Output the [x, y] coordinate of the center of the cell containing the given text.  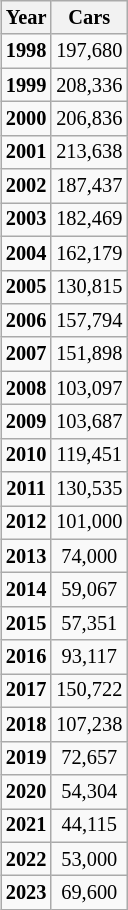
206,836 [89, 119]
197,680 [89, 51]
2003 [26, 220]
150,722 [89, 691]
72,657 [89, 758]
2001 [26, 152]
2006 [26, 321]
2020 [26, 792]
2022 [26, 859]
1998 [26, 51]
101,000 [89, 523]
182,469 [89, 220]
162,179 [89, 253]
53,000 [89, 859]
2013 [26, 556]
2007 [26, 354]
2012 [26, 523]
2021 [26, 825]
74,000 [89, 556]
2005 [26, 287]
2023 [26, 893]
2004 [26, 253]
2019 [26, 758]
103,687 [89, 422]
2010 [26, 455]
1999 [26, 85]
54,304 [89, 792]
93,117 [89, 657]
151,898 [89, 354]
213,638 [89, 152]
59,067 [89, 590]
44,115 [89, 825]
2011 [26, 489]
2016 [26, 657]
57,351 [89, 624]
69,600 [89, 893]
2014 [26, 590]
2002 [26, 186]
2008 [26, 388]
2009 [26, 422]
2015 [26, 624]
2018 [26, 725]
2000 [26, 119]
103,097 [89, 388]
107,238 [89, 725]
130,535 [89, 489]
187,437 [89, 186]
Cars [89, 18]
208,336 [89, 85]
Year [26, 18]
130,815 [89, 287]
157,794 [89, 321]
2017 [26, 691]
119,451 [89, 455]
